Capture the cell that displays the provided text and extract its [x, y] central coordinate. 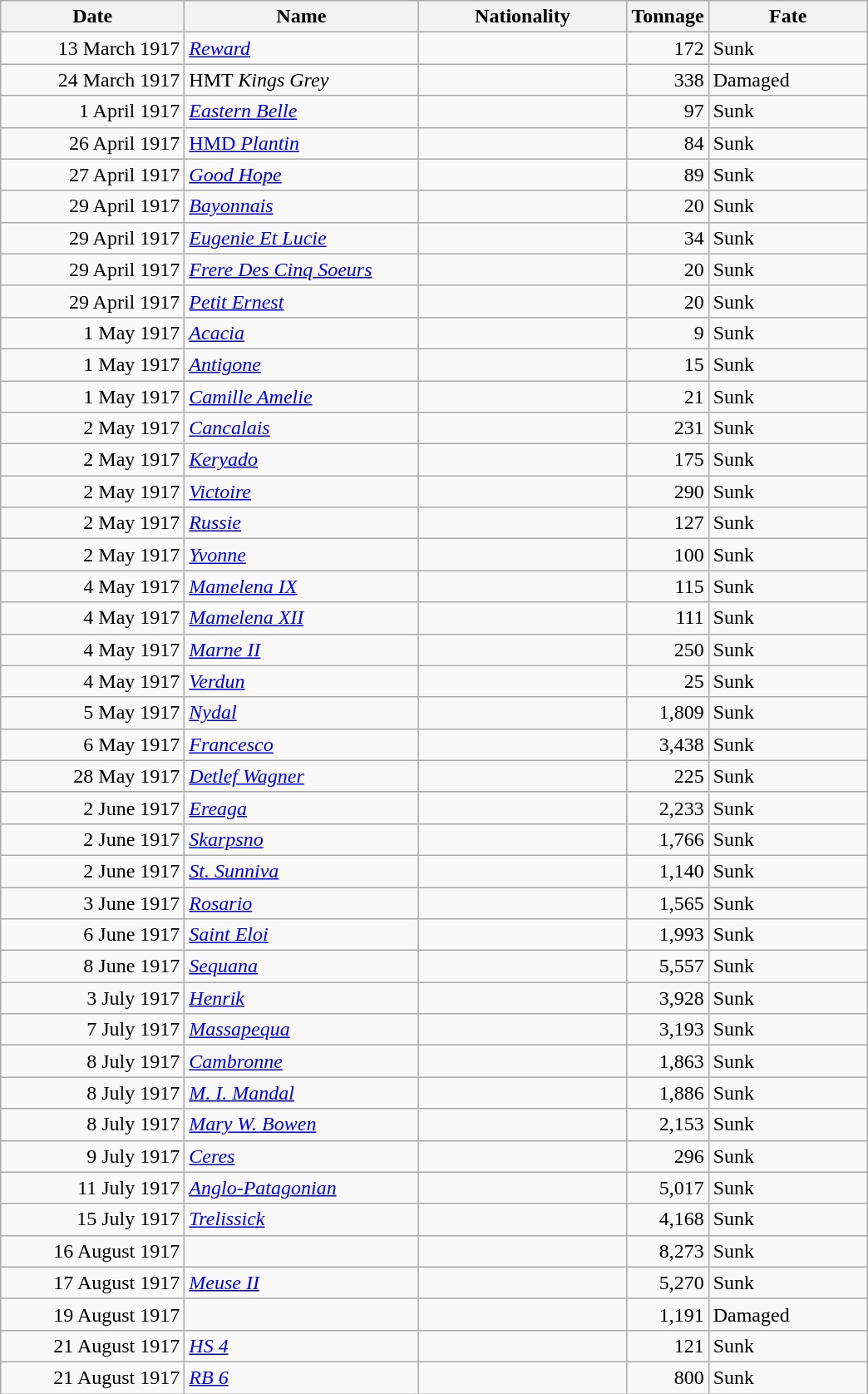
97 [668, 111]
Reward [301, 48]
15 July 1917 [93, 1219]
3,193 [668, 1030]
3,928 [668, 998]
296 [668, 1156]
3 June 1917 [93, 902]
Fate [788, 17]
5,017 [668, 1188]
Massapequa [301, 1030]
Eastern Belle [301, 111]
Acacia [301, 333]
115 [668, 586]
100 [668, 555]
127 [668, 523]
Cancalais [301, 428]
5 May 1917 [93, 713]
1,140 [668, 871]
Mary W. Bowen [301, 1125]
231 [668, 428]
Camille Amelie [301, 397]
HMT Kings Grey [301, 80]
338 [668, 80]
800 [668, 1377]
84 [668, 143]
1,863 [668, 1061]
28 May 1917 [93, 776]
1,809 [668, 713]
St. Sunniva [301, 871]
Mamelena XII [301, 618]
121 [668, 1346]
1,766 [668, 839]
26 April 1917 [93, 143]
Skarpsno [301, 839]
Trelissick [301, 1219]
6 May 1917 [93, 744]
Yvonne [301, 555]
1,993 [668, 935]
Victoire [301, 492]
Eugenie Et Lucie [301, 238]
1,886 [668, 1093]
15 [668, 364]
1 April 1917 [93, 111]
89 [668, 175]
HMD Plantin [301, 143]
8,273 [668, 1251]
Russie [301, 523]
Mamelena IX [301, 586]
Petit Ernest [301, 301]
Ereaga [301, 808]
27 April 1917 [93, 175]
RB 6 [301, 1377]
3 July 1917 [93, 998]
9 July 1917 [93, 1156]
250 [668, 650]
Detlef Wagner [301, 776]
111 [668, 618]
290 [668, 492]
Frere Des Cinq Soeurs [301, 269]
Anglo-Patagonian [301, 1188]
Verdun [301, 681]
5,270 [668, 1283]
Bayonnais [301, 206]
5,557 [668, 966]
225 [668, 776]
24 March 1917 [93, 80]
2,153 [668, 1125]
17 August 1917 [93, 1283]
M. I. Mandal [301, 1093]
11 July 1917 [93, 1188]
175 [668, 460]
Marne II [301, 650]
Francesco [301, 744]
34 [668, 238]
25 [668, 681]
21 [668, 397]
Antigone [301, 364]
Good Hope [301, 175]
Nationality [522, 17]
Henrik [301, 998]
9 [668, 333]
Cambronne [301, 1061]
Date [93, 17]
2,233 [668, 808]
16 August 1917 [93, 1251]
6 June 1917 [93, 935]
Keryado [301, 460]
19 August 1917 [93, 1314]
Saint Eloi [301, 935]
3,438 [668, 744]
1,191 [668, 1314]
Sequana [301, 966]
Name [301, 17]
Meuse II [301, 1283]
Ceres [301, 1156]
Tonnage [668, 17]
Nydal [301, 713]
7 July 1917 [93, 1030]
Rosario [301, 902]
HS 4 [301, 1346]
4,168 [668, 1219]
13 March 1917 [93, 48]
8 June 1917 [93, 966]
1,565 [668, 902]
172 [668, 48]
